Return [X, Y] of the center of cell containing provided text 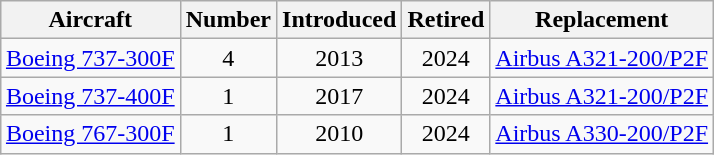
Number [228, 20]
2010 [340, 134]
2013 [340, 58]
Boeing 737-400F [90, 96]
4 [228, 58]
Retired [446, 20]
Introduced [340, 20]
Replacement [602, 20]
Boeing 767-300F [90, 134]
Boeing 737-300F [90, 58]
Aircraft [90, 20]
Airbus A330-200/P2F [602, 134]
2017 [340, 96]
